Extract the [x, y] coordinate from the center of the cell holding the provided text.  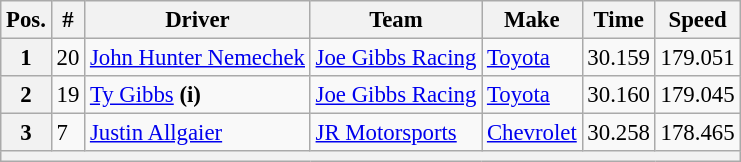
2 [26, 95]
30.258 [618, 133]
Pos. [26, 20]
3 [26, 133]
179.045 [698, 95]
Driver [198, 20]
19 [68, 95]
Time [618, 20]
# [68, 20]
Chevrolet [532, 133]
John Hunter Nemechek [198, 58]
1 [26, 58]
20 [68, 58]
179.051 [698, 58]
Team [396, 20]
178.465 [698, 133]
Ty Gibbs (i) [198, 95]
30.160 [618, 95]
30.159 [618, 58]
Make [532, 20]
Justin Allgaier [198, 133]
7 [68, 133]
JR Motorsports [396, 133]
Speed [698, 20]
